Capture the cell that displays the provided text and extract its [x, y] central coordinate. 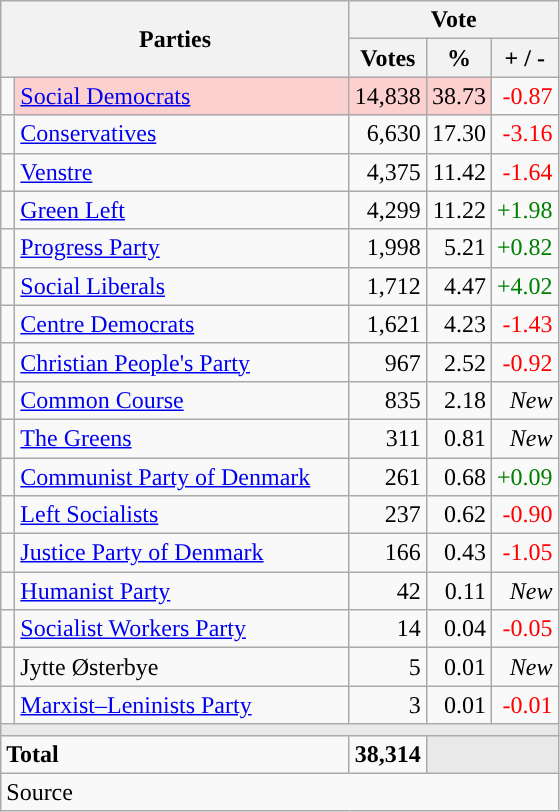
Source [280, 792]
-0.92 [524, 362]
Venstre [182, 172]
Justice Party of Denmark [182, 553]
38,314 [388, 754]
38.73 [458, 96]
The Greens [182, 438]
-0.01 [524, 705]
4,375 [388, 172]
-0.87 [524, 96]
Social Liberals [182, 286]
+0.82 [524, 248]
1,998 [388, 248]
0.11 [458, 591]
2.52 [458, 362]
261 [388, 477]
237 [388, 515]
4.23 [458, 324]
+ / - [524, 58]
-1.05 [524, 553]
Communist Party of Denmark [182, 477]
11.22 [458, 210]
Total [176, 754]
1,621 [388, 324]
Progress Party [182, 248]
-1.43 [524, 324]
-1.64 [524, 172]
Vote [454, 20]
Common Course [182, 400]
6,630 [388, 134]
2.18 [458, 400]
Parties [176, 39]
+0.09 [524, 477]
967 [388, 362]
166 [388, 553]
+1.98 [524, 210]
% [458, 58]
Centre Democrats [182, 324]
Social Democrats [182, 96]
11.42 [458, 172]
17.30 [458, 134]
14,838 [388, 96]
3 [388, 705]
Votes [388, 58]
5.21 [458, 248]
Christian People's Party [182, 362]
Green Left [182, 210]
Conservatives [182, 134]
14 [388, 629]
1,712 [388, 286]
835 [388, 400]
+4.02 [524, 286]
0.81 [458, 438]
4.47 [458, 286]
Jytte Østerbye [182, 667]
4,299 [388, 210]
-3.16 [524, 134]
42 [388, 591]
0.43 [458, 553]
0.04 [458, 629]
5 [388, 667]
Marxist–Leninists Party [182, 705]
Humanist Party [182, 591]
0.62 [458, 515]
-0.90 [524, 515]
Left Socialists [182, 515]
311 [388, 438]
0.68 [458, 477]
-0.05 [524, 629]
Socialist Workers Party [182, 629]
